Scan for the cell matching the given text and deliver its [x, y] coordinate at center. 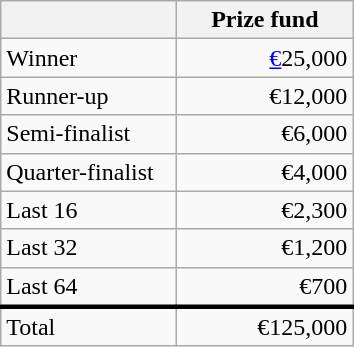
Prize fund [265, 20]
€1,200 [265, 248]
€6,000 [265, 134]
Quarter-finalist [89, 172]
€2,300 [265, 210]
€125,000 [265, 327]
€4,000 [265, 172]
€700 [265, 287]
Runner-up [89, 96]
Last 64 [89, 287]
Total [89, 327]
€12,000 [265, 96]
Last 32 [89, 248]
€25,000 [265, 58]
Winner [89, 58]
Last 16 [89, 210]
Semi-finalist [89, 134]
